Determine the (X, Y) coordinate at the center of the cell enclosing the given text.  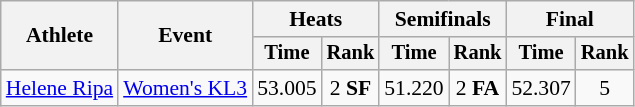
2 SF (351, 88)
Heats (316, 19)
2 FA (478, 88)
5 (605, 88)
52.307 (540, 88)
Semifinals (442, 19)
Final (570, 19)
51.220 (414, 88)
53.005 (286, 88)
Women's KL3 (185, 88)
Athlete (60, 36)
Event (185, 36)
Helene Ripa (60, 88)
